Pinpoint the cell where the given text exists, returning its (x, y) midpoint coordinate. 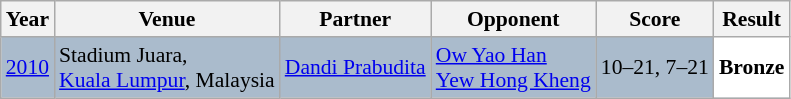
2010 (28, 68)
Dandi Prabudita (356, 68)
10–21, 7–21 (655, 68)
Partner (356, 19)
Bronze (752, 68)
Result (752, 19)
Ow Yao Han Yew Hong Kheng (514, 68)
Score (655, 19)
Year (28, 19)
Stadium Juara,Kuala Lumpur, Malaysia (167, 68)
Opponent (514, 19)
Venue (167, 19)
